Scan for the cell matching the given text and deliver its [X, Y] coordinate at center. 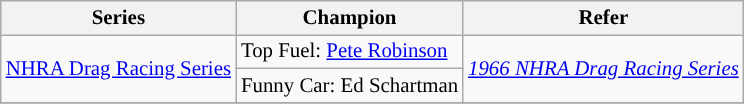
Champion [350, 18]
1966 NHRA Drag Racing Series [604, 68]
Top Fuel: Pete Robinson [350, 51]
NHRA Drag Racing Series [118, 68]
Series [118, 18]
Funny Car: Ed Schartman [350, 85]
Refer [604, 18]
